Extract the (x, y) coordinate from the center of the cell holding the provided text.  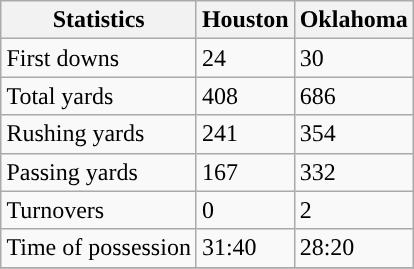
2 (354, 210)
30 (354, 58)
354 (354, 134)
241 (245, 134)
28:20 (354, 248)
Turnovers (99, 210)
Houston (245, 20)
First downs (99, 58)
Time of possession (99, 248)
Statistics (99, 20)
24 (245, 58)
0 (245, 210)
Oklahoma (354, 20)
Total yards (99, 96)
408 (245, 96)
31:40 (245, 248)
686 (354, 96)
Rushing yards (99, 134)
Passing yards (99, 172)
167 (245, 172)
332 (354, 172)
